Detect which cell encompasses the target text, then output its [x, y] center coordinate. 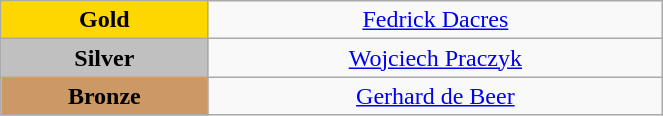
Gold [104, 20]
Gerhard de Beer [436, 96]
Wojciech Praczyk [436, 58]
Bronze [104, 96]
Silver [104, 58]
Fedrick Dacres [436, 20]
